Return (X, Y) of the center of cell containing provided text 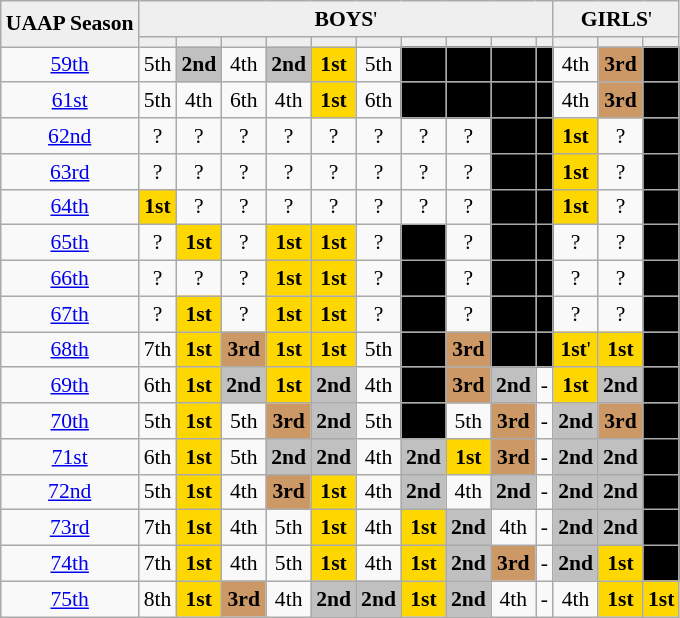
59th (70, 65)
66th (70, 279)
UAAP Season (70, 24)
8th (158, 599)
73rd (70, 528)
72nd (70, 492)
63rd (70, 172)
70th (70, 421)
69th (70, 386)
64th (70, 207)
67th (70, 314)
61st (70, 101)
BOYS' (346, 19)
74th (70, 564)
62nd (70, 136)
65th (70, 243)
68th (70, 350)
75th (70, 599)
1st' (576, 350)
GIRLS' (616, 19)
71st (70, 457)
